Output the (X, Y) coordinate of the center of the cell containing the given text.  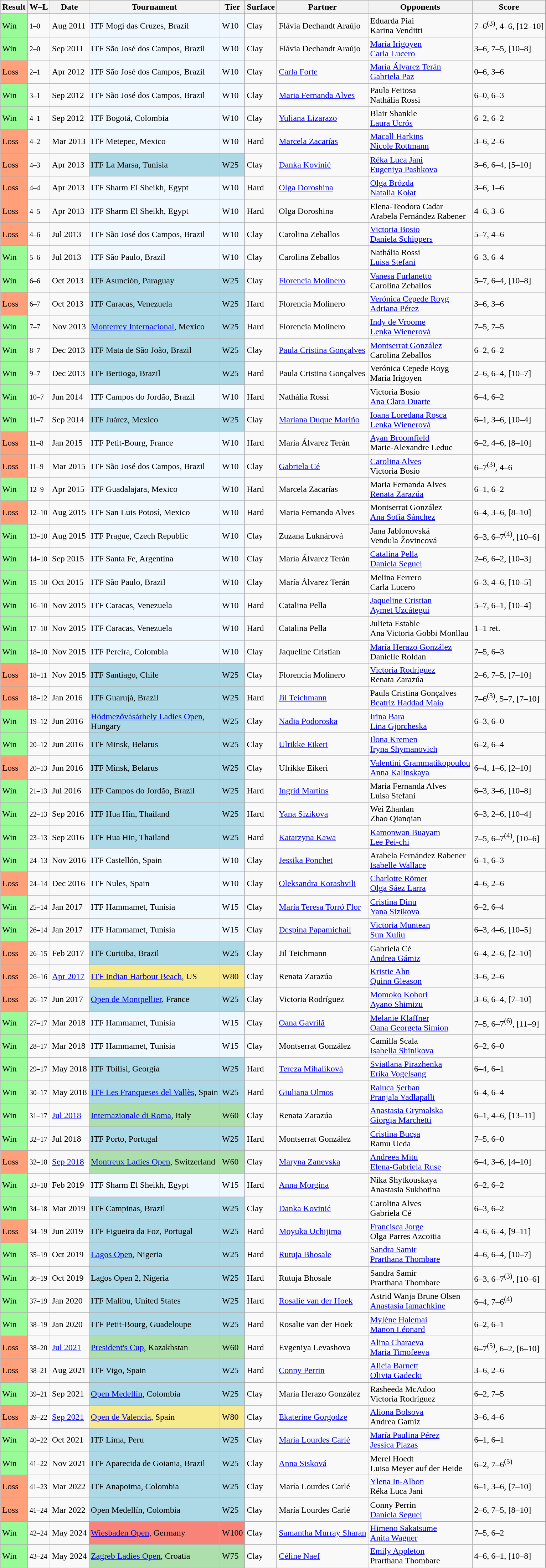
ITF Castellón, Spain (154, 860)
Aug 2011 (69, 26)
6–1, 3–6, [7–10] (509, 1486)
4–4 (38, 187)
Giuliana Olmos (323, 1092)
Yana Sizikova (323, 814)
Emily Appleton Prarthana Thombare (420, 1556)
6–1, 6–2 (509, 489)
Lagos Open 2, Nigeria (154, 1277)
Result (14, 7)
ITF Malibu, United States (154, 1301)
Ekaterine Gorgodze (323, 1417)
33–18 (38, 1185)
Francisca Jorge Olga Parres Azcoitia (420, 1231)
Sep 2018 (69, 1162)
Hódmezővásárhely Ladies Open, Hungary (154, 721)
Samantha Murray Sharan (323, 1533)
Oana Gavrilă (323, 1022)
Ingrid Martins (323, 791)
2–0 (38, 48)
Score (509, 7)
31–17 (38, 1116)
María Álvarez Terán Gabriela Paz (420, 72)
ITF Petit-Bourg, Guadeloupe (154, 1324)
Maria Fernanda Alves Luisa Stefani (420, 791)
Jun 2014 (69, 396)
Cristina Bucșa Ramu Ueda (420, 1138)
3–1 (38, 95)
ITF Aparecida de Goiania, Brazil (154, 1464)
6–3, 2–6, [10–4] (509, 814)
28–17 (38, 1046)
36–19 (38, 1277)
26–14 (38, 930)
Melina Ferrero Carla Lucero (420, 582)
Mar 2019 (69, 1208)
Sep 2015 (69, 559)
Open de Valencia, Spain (154, 1417)
6–4, 7–6(4) (509, 1301)
18–10 (38, 652)
Open de Montpellier, France (154, 999)
24–13 (38, 860)
Mar 2013 (69, 141)
2–1 (38, 72)
Victoria Bosio Daniela Schippers (420, 234)
Indy de Vroome Lenka Wienerová (420, 327)
ITF Metepec, Mexico (154, 141)
Verónica Cepede Royg María Irigoyen (420, 374)
Jessika Ponchet (323, 860)
ITF Curitiba, Brazil (154, 953)
Andreea Mitu Elena-Gabriela Ruse (420, 1162)
3–6, 6–4, [7–10] (509, 999)
Alina Charaeva Maria Timofeeva (420, 1347)
Ylena In-Albon Réka Luca Jani (420, 1486)
Céline Naef (323, 1556)
26–16 (38, 976)
Wei Zhanlan Zhao Qianqian (420, 814)
Yuliana Lizarazo (323, 118)
7–5, 6–0 (509, 1138)
María Herazo González (323, 1394)
4–6, 6–1, [10–8] (509, 1556)
Sviatlana Pirazhenka Erika Vogelsang (420, 1069)
26–17 (38, 999)
13–10 (38, 535)
Feb 2019 (69, 1185)
Ilona Kremen Iryna Shymanovich (420, 744)
Charlotte Römer Olga Sáez Larra (420, 883)
Valentini Grammatikopoulou Anna Kalinskaya (420, 768)
4–5 (38, 211)
Cristina Dinu Yana Sizikova (420, 907)
4–6, 3–6 (509, 211)
Opponents (420, 7)
ITF Vigo, Spain (154, 1370)
Vanesa Furlanetto Carolina Zeballos (420, 280)
6–7 (38, 304)
ITF Bogotá, Colombia (154, 118)
Apr 2012 (69, 72)
6–3, 3–6, [10–8] (509, 791)
7–6(3), 5–7, [7–10] (509, 698)
Feb 2017 (69, 953)
Victoria Rodríguez (323, 999)
39–21 (38, 1394)
Merel Hoedt Luisa Meyer auf der Heide (420, 1464)
ITF Prague, Czech Republic (154, 535)
41–23 (38, 1486)
Katarzyna Kawa (323, 837)
3–6, 4–6 (509, 1417)
Nov 2016 (69, 860)
ITF Mogi das Cruzes, Brazil (154, 26)
7–6(3), 4–6, [12–10] (509, 26)
Raluca Șerban Pranjala Yadlapalli (420, 1092)
6–2, 4–6, [8–10] (509, 443)
4–6, 6–4, [10–7] (509, 1255)
7–5, 6–7(4), [10–6] (509, 837)
6–4, 2–6, [2–10] (509, 953)
4–1 (38, 118)
Surface (261, 7)
Zagreb Ladies Open, Croatia (154, 1556)
María Paulina Pérez Jessica Plazas (420, 1440)
Mylène Halemai Manon Léonard (420, 1324)
10–7 (38, 396)
6–7(5), 6–2, [6–10] (509, 1347)
Mar 2015 (69, 466)
1–0 (38, 26)
6–2, 6–1 (509, 1324)
Gabriela Cé Andrea Gámiz (420, 953)
Conny Perrin Daniela Seguel (420, 1510)
Victoria Bosio Ana Clara Duarte (420, 396)
ITF Les Franqueses del Vallès, Spain (154, 1092)
6–1, 6–3 (509, 860)
Nov 2021 (69, 1464)
ITF Nules, Spain (154, 883)
6–0, 6–3 (509, 95)
Nathália Rossi (323, 396)
ITF Porto, Portugal (154, 1138)
32–17 (38, 1138)
32–18 (38, 1162)
14–10 (38, 559)
26–15 (38, 953)
1–1 ret. (509, 628)
11–8 (38, 443)
Carla Forte (323, 72)
35–19 (38, 1255)
ITF Guarujá, Brazil (154, 698)
Tereza Mihalíková (323, 1069)
11–7 (38, 420)
Conny Perrin (323, 1370)
Nathália Rossi Luisa Stefani (420, 257)
ITF Bertioga, Brazil (154, 374)
Réka Luca Jani Eugeniya Pashkova (420, 165)
Eduarda Piai Karina Venditti (420, 26)
17–10 (38, 628)
Despina Papamichail (323, 930)
21–13 (38, 791)
Zuzana Luknárová (323, 535)
6–1, 3–6, [10–4] (509, 420)
43–24 (38, 1556)
Tier (232, 7)
6–3, 6–0 (509, 721)
Montserrat González Carolina Zeballos (420, 350)
Victoria Muntean Sun Xuliu (420, 930)
W100 (232, 1533)
Sep 2014 (69, 420)
Blair Shankle Laura Ucrós (420, 118)
Momoko Kobori Ayano Shimizu (420, 999)
15–10 (38, 582)
2–6, 7–5, [8–10] (509, 1510)
7–5, 6–7(6), [11–9] (509, 1022)
12–10 (38, 513)
Maria Fernanda Alves Renata Zarazúa (420, 489)
4–6, 6–4, [9–11] (509, 1231)
Dec 2016 (69, 883)
ITF Lima, Peru (154, 1440)
3–6, 3–6 (509, 304)
Julieta Estable Ana Victoria Gobbi Monllau (420, 628)
Himeno Sakatsume Anita Wagner (420, 1533)
Anna Sisková (323, 1464)
ITF La Marsa, Tunisia (154, 165)
María Herazo González Danielle Roldan (420, 652)
6–6 (38, 280)
27–17 (38, 1022)
6–4, 1–6, [2–10] (509, 768)
4–3 (38, 165)
4–2 (38, 141)
Paula Feitosa Nathália Rossi (420, 95)
Evgeniya Levashova (323, 1347)
8–7 (38, 350)
Verónica Cepede Royg Adriana Pérez (420, 304)
34–19 (38, 1231)
Jul 2016 (69, 791)
2–6, 6–4, [10–7] (509, 374)
Internazionale di Roma, Italy (154, 1116)
6–4, 6–1 (509, 1069)
41–22 (38, 1464)
Kristie Ahn Quinn Gleason (420, 976)
39–22 (38, 1417)
30–17 (38, 1092)
ITF Indian Harbour Beach, US (154, 976)
0–6, 3–6 (509, 72)
3–6, 6–4, [5–10] (509, 165)
Jan 2016 (69, 698)
W–L (38, 7)
W75 (232, 1556)
24–14 (38, 883)
Macall Harkins Nicole Rottmann (420, 141)
Jaqueline Cristian Aymet Uzcátegui (420, 605)
38–19 (38, 1324)
Oct 2015 (69, 582)
2–6, 7–5, [7–10] (509, 675)
7–5, 6–2 (509, 1533)
Carolina Alves Gabriela Cé (420, 1208)
6–4, 3–6, [4–10] (509, 1162)
Arabela Fernández Rabener Isabelle Wallace (420, 860)
6–1, 4–6, [13–11] (509, 1116)
6–4, 3–6, [8–10] (509, 513)
Rasheeda McAdoo Victoria Rodríguez (420, 1394)
ITF Asunción, Paraguay (154, 280)
Apr 2015 (69, 489)
Mariana Duque Mariño (323, 420)
Melanie Klaffner Oana Georgeta Simion (420, 1022)
Oct 2021 (69, 1440)
Oleksandra Korashvili (323, 883)
Nov 2013 (69, 327)
ITF Campinas, Brazil (154, 1208)
ITF Santiago, Chile (154, 675)
Jan 2015 (69, 443)
Monterrey Internacional, Mexico (154, 327)
Alicia Barnett Olivia Gadecki (420, 1370)
ITF Santa Fe, Argentina (154, 559)
ITF Juárez, Mexico (154, 420)
9–7 (38, 374)
6–1, 6–1 (509, 1440)
ITF Pereira, Colombia (154, 652)
Nika Shytkouskaya Anastasia Sukhotina (420, 1185)
5–7, 6–1, [10–4] (509, 605)
Date (69, 7)
Olga Brózda Natalia Kołat (420, 187)
2–6, 6–2, [10–3] (509, 559)
Kamonwan Buayam Lee Pei-chi (420, 837)
6–4, 6–2 (509, 396)
Aug 2021 (69, 1370)
Montserrat González Ana Sofía Sánchez (420, 513)
Jun 2019 (69, 1231)
María Irigoyen Carla Lucero (420, 48)
Irina Bara Lina Gjorcheska (420, 721)
20–12 (38, 744)
Camilla Scala Isabella Shinikova (420, 1046)
Ioana Loredana Roșca Lenka Wienerová (420, 420)
38–21 (38, 1370)
3–6, 1–6 (509, 187)
Montreux Ladies Open, Switzerland (154, 1162)
25–14 (38, 907)
ITF Anapoima, Colombia (154, 1486)
6–3, 6–4 (509, 257)
Moyuka Uchijima (323, 1231)
6–2, 6–0 (509, 1046)
6–4, 6–4 (509, 1092)
18–11 (38, 675)
Paula Cristina Gonçalves Beatriz Haddad Maia (420, 698)
42–24 (38, 1533)
19–12 (38, 721)
Jun 2017 (69, 999)
ITF Petit-Bourg, France (154, 443)
40–22 (38, 1440)
7–7 (38, 327)
22–13 (38, 814)
ITF Mata de São João, Brazil (154, 350)
Apr 2017 (69, 976)
7–5, 6–3 (509, 652)
Elena-Teodora Cadar Arabela Fernández Rabener (420, 211)
President's Cup, Kazakhstan (154, 1347)
20–13 (38, 768)
6–3, 6–2 (509, 1208)
Gabriela Cé (323, 466)
Maryna Zanevska (323, 1162)
Anastasia Grymalska Giorgia Marchetti (420, 1116)
11–9 (38, 466)
Ayan Broomfield Marie-Alexandre Leduc (420, 443)
5–6 (38, 257)
Wiesbaden Open, Germany (154, 1533)
Tournament (154, 7)
37–19 (38, 1301)
Victoria Rodríguez Renata Zarazúa (420, 675)
38–20 (38, 1347)
41–24 (38, 1510)
Astrid Wanja Brune Olsen Anastasia Iamachkine (420, 1301)
ITF Tbilisi, Georgia (154, 1069)
6–3, 6–7(4), [10–6] (509, 535)
16–10 (38, 605)
12–9 (38, 489)
7–5, 7–5 (509, 327)
6–3, 6–7(3), [10–6] (509, 1277)
ITF Guadalajara, Mexico (154, 489)
4–6 (38, 234)
18–12 (38, 698)
Catalina Pella Daniela Seguel (420, 559)
Partner (323, 7)
Nadia Podoroska (323, 721)
3–6, 7–5, [10–8] (509, 48)
Jana Jablonovská Vendula Žovincová (420, 535)
6–7(3), 4–6 (509, 466)
29–17 (38, 1069)
Lagos Open, Nigeria (154, 1255)
5–7, 6–4, [10–8] (509, 280)
María Teresa Torró Flor (323, 907)
4–6, 2–6 (509, 883)
Jul 2021 (69, 1347)
Carolina Alves Victoria Bosio (420, 466)
ITF San Luis Potosí, Mexico (154, 513)
ITF Figueira da Foz, Portugal (154, 1231)
Anna Morgina (323, 1185)
6–2, 7–6(5) (509, 1464)
5–7, 4–6 (509, 234)
23–13 (38, 837)
Sep 2011 (69, 48)
6–2, 7–5 (509, 1394)
Jaqueline Cristian (323, 652)
34–18 (38, 1208)
Aliona Bolsova Andrea Gamiz (420, 1417)
